Pinpoint the cell where the given text exists, returning its (X, Y) midpoint coordinate. 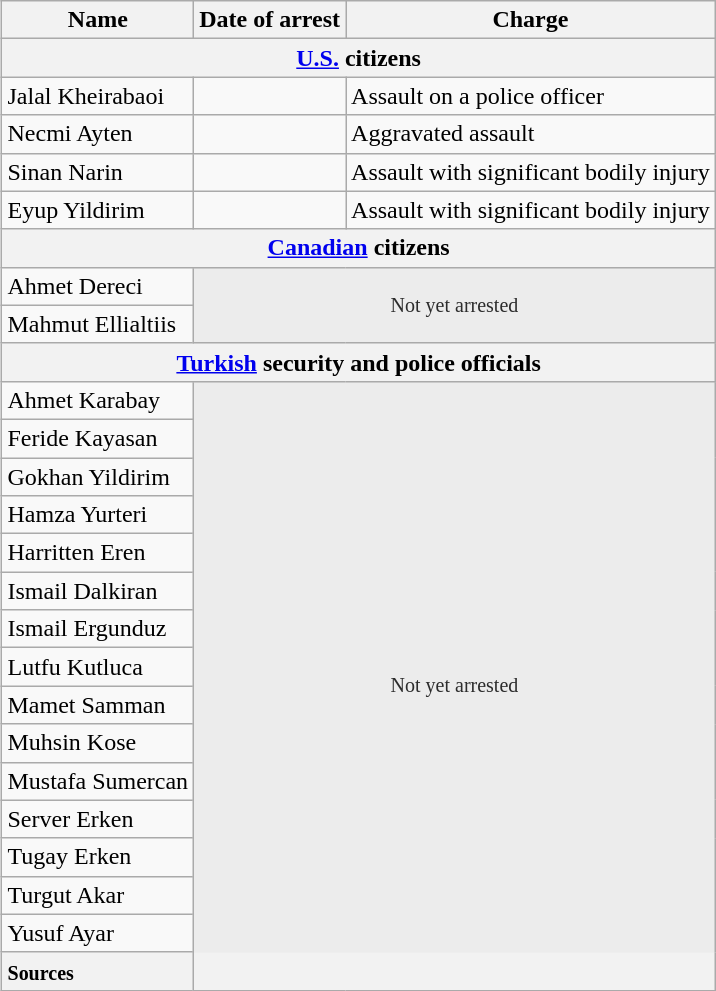
Mustafa Sumercan (98, 781)
Eyup Yildirim (98, 210)
Yusuf Ayar (98, 933)
Muhsin Kose (98, 743)
Charge (531, 20)
Jalal Kheirabaoi (98, 96)
Harritten Eren (98, 553)
Ismail Dalkiran (98, 591)
Mamet Samman (98, 705)
Mahmut Ellialtiis (98, 324)
Tugay Erken (98, 857)
Assault on a police officer (531, 96)
Ahmet Dereci (98, 286)
Date of arrest (270, 20)
Server Erken (98, 819)
Ismail Ergunduz (98, 629)
Name (98, 20)
Aggravated assault (531, 134)
Gokhan Yildirim (98, 477)
Sinan Narin (98, 172)
U.S. citizens (358, 58)
Canadian citizens (358, 248)
Ahmet Karabay (98, 400)
Turkish security and police officials (358, 362)
Feride Kayasan (98, 438)
Lutfu Kutluca (98, 667)
Hamza Yurteri (98, 515)
Necmi Ayten (98, 134)
Sources (358, 971)
Turgut Akar (98, 895)
